Locate the cell with the specified text and output its [x, y] center coordinate. 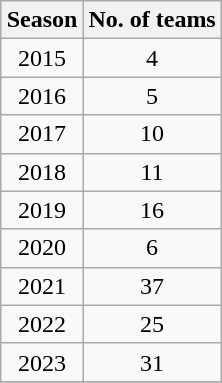
2016 [42, 96]
2023 [42, 362]
2019 [42, 210]
10 [152, 134]
2017 [42, 134]
31 [152, 362]
4 [152, 58]
37 [152, 286]
5 [152, 96]
11 [152, 172]
2022 [42, 324]
No. of teams [152, 20]
2021 [42, 286]
16 [152, 210]
Season [42, 20]
2020 [42, 248]
6 [152, 248]
2015 [42, 58]
2018 [42, 172]
25 [152, 324]
